Scan for the cell matching the given text and deliver its [x, y] coordinate at center. 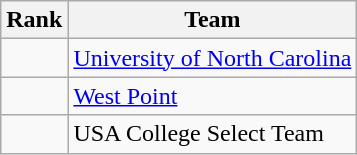
West Point [212, 96]
USA College Select Team [212, 134]
University of North Carolina [212, 58]
Rank [34, 20]
Team [212, 20]
